Detect which cell encompasses the target text, then output its (X, Y) center coordinate. 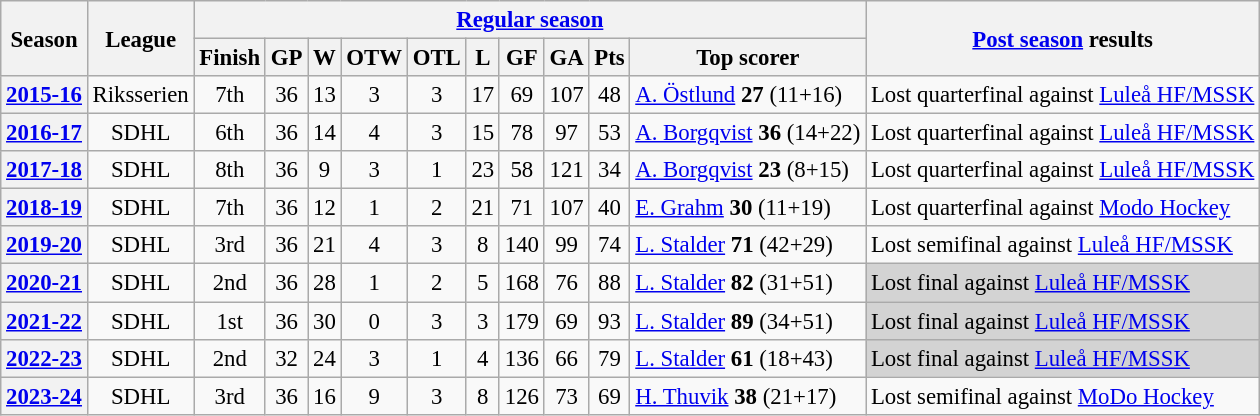
14 (324, 133)
A. Östlund 27 (11+16) (748, 95)
48 (610, 95)
Finish (230, 58)
23 (482, 170)
168 (522, 283)
136 (522, 358)
15 (482, 133)
2019-20 (44, 245)
GA (566, 58)
2016-17 (44, 133)
34 (610, 170)
OTL (436, 58)
Lost semifinal against MoDo Hockey (1063, 396)
5 (482, 283)
24 (324, 358)
2018-19 (44, 208)
2023-24 (44, 396)
99 (566, 245)
179 (522, 321)
2021-22 (44, 321)
140 (522, 245)
88 (610, 283)
E. Grahm 30 (11+19) (748, 208)
Riksserien (140, 95)
6th (230, 133)
Lost semifinal against Luleå HF/MSSK (1063, 245)
A. Borgqvist 36 (14+22) (748, 133)
L. Stalder 89 (34+51) (748, 321)
12 (324, 208)
L. Stalder 71 (42+29) (748, 245)
1st (230, 321)
97 (566, 133)
17 (482, 95)
79 (610, 358)
Lost quarterfinal against Modo Hockey (1063, 208)
30 (324, 321)
Season (44, 38)
W (324, 58)
2020-21 (44, 283)
93 (610, 321)
32 (286, 358)
73 (566, 396)
L. Stalder 61 (18+43) (748, 358)
A. Borgqvist 23 (8+15) (748, 170)
League (140, 38)
0 (374, 321)
71 (522, 208)
H. Thuvik 38 (21+17) (748, 396)
66 (566, 358)
53 (610, 133)
28 (324, 283)
L (482, 58)
GP (286, 58)
Regular season (530, 20)
L. Stalder 82 (31+51) (748, 283)
13 (324, 95)
GF (522, 58)
74 (610, 245)
76 (566, 283)
Pts (610, 58)
121 (566, 170)
OTW (374, 58)
16 (324, 396)
40 (610, 208)
2022-23 (44, 358)
2017-18 (44, 170)
2015-16 (44, 95)
Post season results (1063, 38)
126 (522, 396)
58 (522, 170)
8th (230, 170)
78 (522, 133)
Top scorer (748, 58)
